From the cell containing the given text, extract its center point as [X, Y] coordinate. 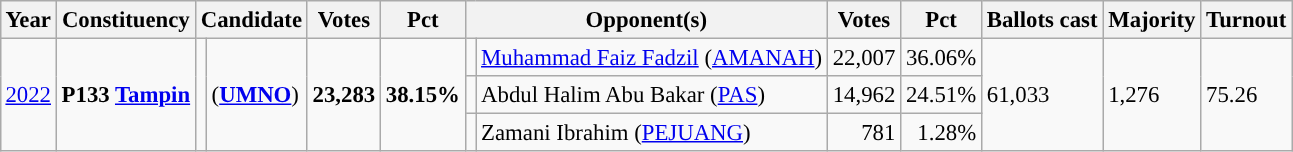
Ballots cast [1042, 20]
Turnout [1246, 20]
38.15% [424, 94]
Opponent(s) [646, 20]
P133 Tampin [126, 94]
1,276 [1152, 94]
Candidate [251, 20]
23,283 [344, 94]
Zamani Ibrahim (PEJUANG) [652, 133]
14,962 [864, 95]
2022 [28, 94]
Year [28, 20]
22,007 [864, 57]
781 [864, 133]
Abdul Halim Abu Bakar (PAS) [652, 95]
61,033 [1042, 94]
24.51% [942, 95]
Muhammad Faiz Fadzil (AMANAH) [652, 57]
(UMNO) [256, 94]
1.28% [942, 133]
36.06% [942, 57]
Majority [1152, 20]
Constituency [126, 20]
75.26 [1246, 94]
